Return the [x, y] coordinate for the center point of the cell that contains the specified text.  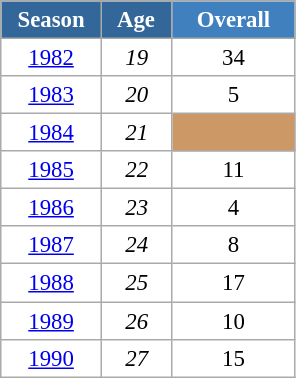
26 [136, 321]
1982 [52, 58]
10 [234, 321]
Season [52, 20]
Overall [234, 20]
1983 [52, 95]
19 [136, 58]
1986 [52, 208]
8 [234, 245]
24 [136, 245]
4 [234, 208]
34 [234, 58]
1985 [52, 170]
15 [234, 358]
1989 [52, 321]
17 [234, 283]
Age [136, 20]
5 [234, 95]
23 [136, 208]
1984 [52, 133]
20 [136, 95]
1988 [52, 283]
25 [136, 283]
21 [136, 133]
27 [136, 358]
22 [136, 170]
1987 [52, 245]
11 [234, 170]
1990 [52, 358]
